Return the (X, Y) coordinate for the center point of the cell that contains the specified text.  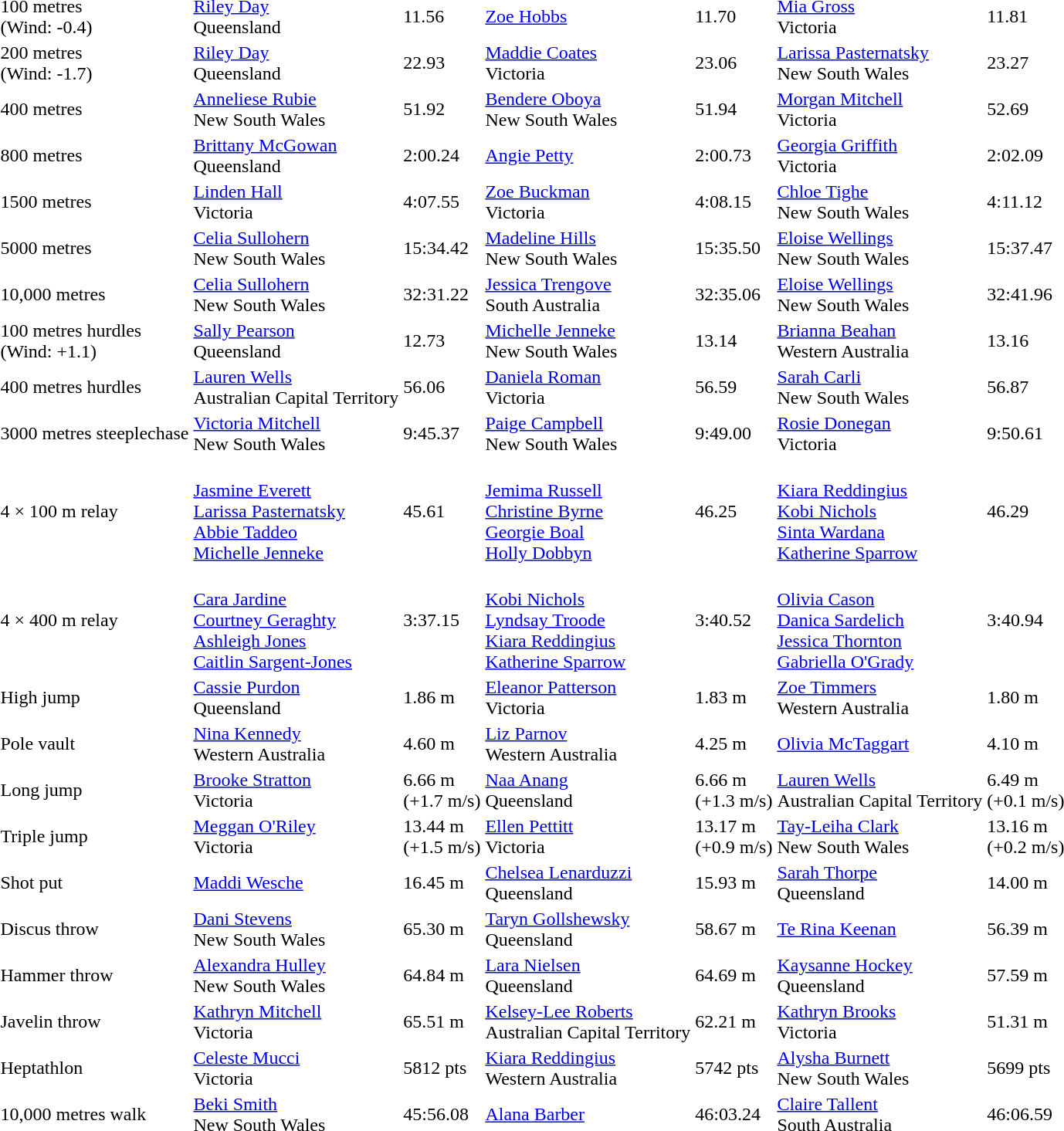
Eleanor PattersonVictoria (588, 698)
15:35.50 (734, 249)
Alysha BurnettNew South Wales (880, 1068)
65.30 m (442, 930)
5812 pts (442, 1068)
Ellen PettittVictoria (588, 837)
Chelsea LenarduzziQueensland (588, 883)
Olivia McTaggart (880, 744)
Bendere OboyaNew South Wales (588, 110)
Riley DayQueensland (296, 63)
5742 pts (734, 1068)
2:00.24 (442, 156)
6.66 m (+1.7 m/s) (442, 791)
Meggan O'RileyVictoria (296, 837)
Daniela RomanVictoria (588, 388)
Chloe TigheNew South Wales (880, 202)
Naa AnangQueensland (588, 791)
Nina KennedyWestern Australia (296, 744)
16.45 m (442, 883)
Jasmine EverettLarissa PasternatskyAbbie TaddeoMichelle Jenneke (296, 511)
Liz ParnovWestern Australia (588, 744)
Georgia GriffithVictoria (880, 156)
Te Rina Keenan (880, 930)
46.25 (734, 511)
3:37.15 (442, 620)
Madeline HillsNew South Wales (588, 249)
2:00.73 (734, 156)
13.14 (734, 341)
64.69 m (734, 976)
Brittany McGowanQueensland (296, 156)
Olivia CasonDanica SardelichJessica ThorntonGabriella O'Grady (880, 620)
56.06 (442, 388)
Celeste MucciVictoria (296, 1068)
Angie Petty (588, 156)
Victoria MitchellNew South Wales (296, 434)
Brooke StrattonVictoria (296, 791)
9:49.00 (734, 434)
Kobi NicholsLyndsay TroodeKiara ReddingiusKatherine Sparrow (588, 620)
Linden HallVictoria (296, 202)
Jemima RussellChristine ByrneGeorgie BoalHolly Dobbyn (588, 511)
13.44 m (+1.5 m/s) (442, 837)
Alexandra HulleyNew South Wales (296, 976)
Brianna BeahanWestern Australia (880, 341)
Sally PearsonQueensland (296, 341)
64.84 m (442, 976)
Paige CampbellNew South Wales (588, 434)
4.25 m (734, 744)
Zoe BuckmanVictoria (588, 202)
62.21 m (734, 1022)
Dani StevensNew South Wales (296, 930)
45.61 (442, 511)
Cassie PurdonQueensland (296, 698)
15:34.42 (442, 249)
32:31.22 (442, 295)
23.06 (734, 63)
Rosie DoneganVictoria (880, 434)
32:35.06 (734, 295)
Sarah CarliNew South Wales (880, 388)
Taryn GollshewskyQueensland (588, 930)
Kiara ReddingiusWestern Australia (588, 1068)
Kathryn BrooksVictoria (880, 1022)
51.92 (442, 110)
Sarah ThorpeQueensland (880, 883)
Maddi Wesche (296, 883)
Tay-Leiha ClarkNew South Wales (880, 837)
4:07.55 (442, 202)
Lara NielsenQueensland (588, 976)
65.51 m (442, 1022)
4:08.15 (734, 202)
Maddie CoatesVictoria (588, 63)
6.66 m (+1.3 m/s) (734, 791)
Kiara ReddingiusKobi NicholsSinta WardanaKatherine Sparrow (880, 511)
9:45.37 (442, 434)
Kathryn MitchellVictoria (296, 1022)
Michelle JennekeNew South Wales (588, 341)
Larissa PasternatskyNew South Wales (880, 63)
Zoe TimmersWestern Australia (880, 698)
Morgan MitchellVictoria (880, 110)
51.94 (734, 110)
3:40.52 (734, 620)
1.86 m (442, 698)
58.67 m (734, 930)
4.60 m (442, 744)
Kaysanne HockeyQueensland (880, 976)
56.59 (734, 388)
13.17 m (+0.9 m/s) (734, 837)
Jessica TrengoveSouth Australia (588, 295)
Kelsey-Lee RobertsAustralian Capital Territory (588, 1022)
12.73 (442, 341)
Anneliese RubieNew South Wales (296, 110)
1.83 m (734, 698)
15.93 m (734, 883)
Cara JardineCourtney GeraghtyAshleigh JonesCaitlin Sargent-Jones (296, 620)
22.93 (442, 63)
